Find where the given text appears and provide that cell's center as [X, Y] coordinate. 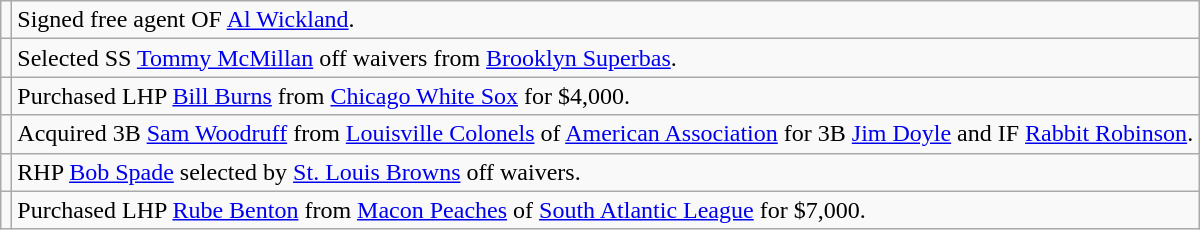
Signed free agent OF Al Wickland. [606, 20]
Purchased LHP Rube Benton from Macon Peaches of South Atlantic League for $7,000. [606, 210]
Selected SS Tommy McMillan off waivers from Brooklyn Superbas. [606, 58]
Acquired 3B Sam Woodruff from Louisville Colonels of American Association for 3B Jim Doyle and IF Rabbit Robinson. [606, 134]
Purchased LHP Bill Burns from Chicago White Sox for $4,000. [606, 96]
RHP Bob Spade selected by St. Louis Browns off waivers. [606, 172]
